Identify which cell holds the provided text, then report its (X, Y) central coordinate. 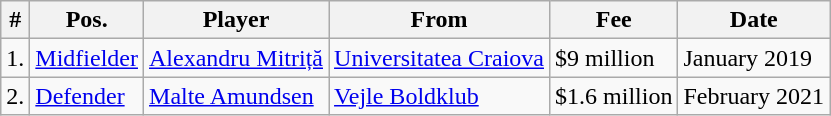
2. (16, 96)
$9 million (614, 58)
Midfielder (87, 58)
Defender (87, 96)
Malte Amundsen (236, 96)
From (440, 20)
Universitatea Craiova (440, 58)
# (16, 20)
January 2019 (754, 58)
Date (754, 20)
Fee (614, 20)
$1.6 million (614, 96)
Alexandru Mitriță (236, 58)
February 2021 (754, 96)
Vejle Boldklub (440, 96)
Player (236, 20)
Pos. (87, 20)
1. (16, 58)
